Capture the cell that displays the provided text and extract its (x, y) central coordinate. 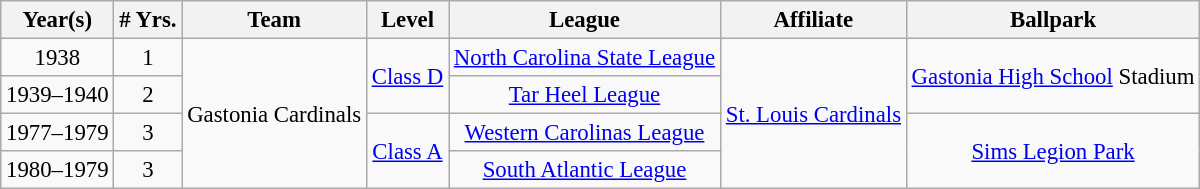
League (585, 20)
Sims Legion Park (1052, 152)
North Carolina State League (585, 58)
Gastonia High School Stadium (1052, 76)
Western Carolinas League (585, 133)
Gastonia Cardinals (274, 114)
Class D (407, 76)
Class A (407, 152)
South Atlantic League (585, 170)
1939–1940 (58, 95)
Affiliate (813, 20)
1938 (58, 58)
Year(s) (58, 20)
Ballpark (1052, 20)
1 (148, 58)
St. Louis Cardinals (813, 114)
Team (274, 20)
Tar Heel League (585, 95)
Level (407, 20)
1977–1979 (58, 133)
# Yrs. (148, 20)
1980–1979 (58, 170)
2 (148, 95)
